Search for the cell housing the specified text and yield its [x, y] center coordinate. 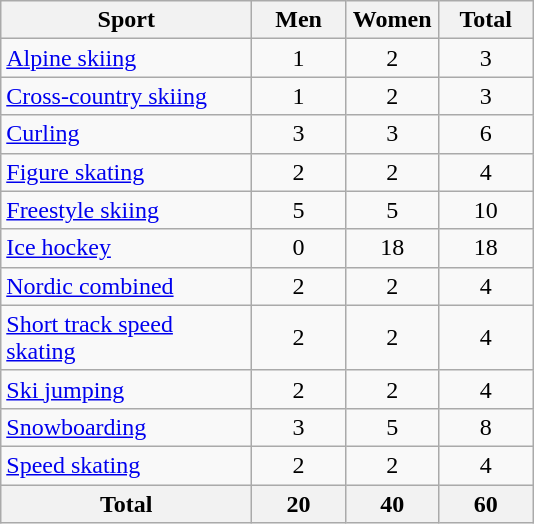
Curling [126, 134]
8 [486, 427]
60 [486, 503]
Ski jumping [126, 389]
Women [392, 20]
Men [299, 20]
Alpine skiing [126, 58]
0 [299, 248]
6 [486, 134]
Short track speed skating [126, 338]
10 [486, 210]
Ice hockey [126, 248]
40 [392, 503]
Sport [126, 20]
Cross-country skiing [126, 96]
Speed skating [126, 465]
Nordic combined [126, 286]
Freestyle skiing [126, 210]
Snowboarding [126, 427]
Figure skating [126, 172]
20 [299, 503]
